Return [X, Y] of the center of cell containing provided text 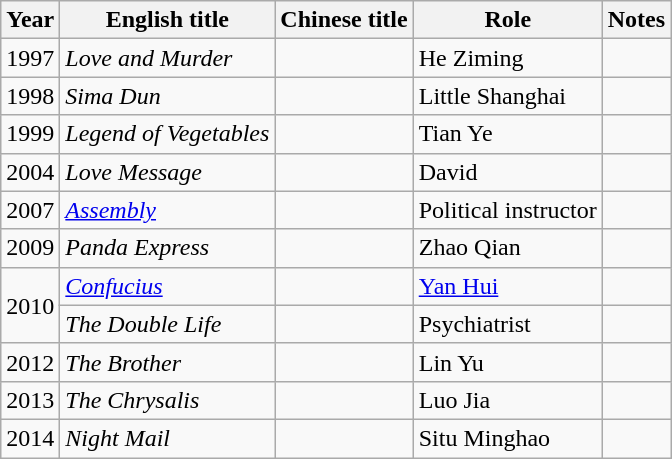
Year [30, 20]
The Brother [168, 362]
Night Mail [168, 438]
He Ziming [508, 58]
Assembly [168, 210]
Love Message [168, 172]
Lin Yu [508, 362]
Chinese title [344, 20]
English title [168, 20]
Psychiatrist [508, 324]
Tian Ye [508, 134]
Panda Express [168, 248]
2004 [30, 172]
Role [508, 20]
Sima Dun [168, 96]
The Chrysalis [168, 400]
Little Shanghai [508, 96]
2012 [30, 362]
2007 [30, 210]
David [508, 172]
Zhao Qian [508, 248]
Political instructor [508, 210]
Yan Hui [508, 286]
Legend of Vegetables [168, 134]
Luo Jia [508, 400]
1999 [30, 134]
2014 [30, 438]
The Double Life [168, 324]
Notes [636, 20]
2009 [30, 248]
Confucius [168, 286]
2013 [30, 400]
Love and Murder [168, 58]
1997 [30, 58]
Situ Minghao [508, 438]
1998 [30, 96]
2010 [30, 305]
